Detect which cell encompasses the target text, then output its [x, y] center coordinate. 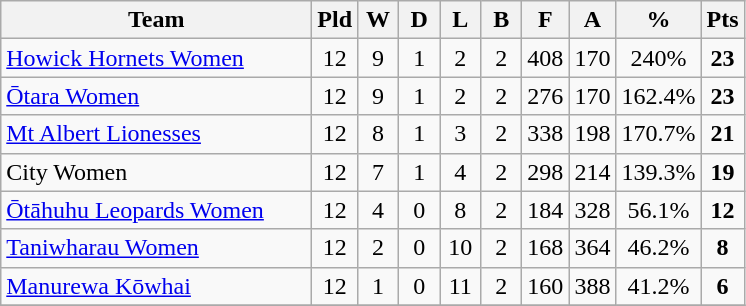
139.3% [658, 172]
3 [460, 134]
10 [460, 248]
214 [592, 172]
19 [722, 172]
46.2% [658, 248]
F [546, 20]
Howick Hornets Women [156, 58]
56.1% [658, 210]
Pts [722, 20]
Mt Albert Lionesses [156, 134]
% [658, 20]
City Women [156, 172]
Taniwharau Women [156, 248]
168 [546, 248]
162.4% [658, 96]
328 [592, 210]
41.2% [658, 286]
184 [546, 210]
240% [658, 58]
7 [378, 172]
W [378, 20]
A [592, 20]
6 [722, 286]
Manurewa Kōwhai [156, 286]
Team [156, 20]
170.7% [658, 134]
B [502, 20]
160 [546, 286]
11 [460, 286]
D [420, 20]
364 [592, 248]
198 [592, 134]
276 [546, 96]
388 [592, 286]
408 [546, 58]
21 [722, 134]
L [460, 20]
298 [546, 172]
Pld [335, 20]
338 [546, 134]
Ōtara Women [156, 96]
Ōtāhuhu Leopards Women [156, 210]
